Locate the cell with the specified text and output its (x, y) center coordinate. 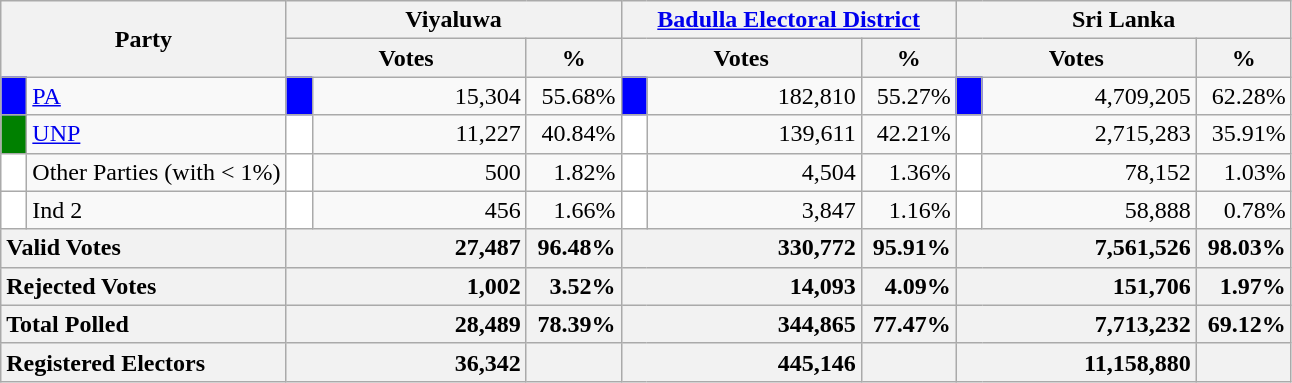
Registered Electors (144, 362)
14,093 (741, 286)
78,152 (1089, 172)
0.78% (1244, 210)
344,865 (741, 324)
27,487 (406, 248)
3.52% (574, 286)
Rejected Votes (144, 286)
151,706 (1076, 286)
55.68% (574, 96)
445,146 (741, 362)
7,713,232 (1076, 324)
4,709,205 (1089, 96)
1.36% (908, 172)
1.16% (908, 210)
UNP (156, 134)
1.66% (574, 210)
Sri Lanka (1124, 20)
78.39% (574, 324)
456 (419, 210)
58,888 (1089, 210)
35.91% (1244, 134)
62.28% (1244, 96)
Viyaluwa (454, 20)
Party (144, 39)
1.82% (574, 172)
1.97% (1244, 286)
3,847 (754, 210)
Valid Votes (144, 248)
28,489 (406, 324)
Other Parties (with < 1%) (156, 172)
1.03% (1244, 172)
55.27% (908, 96)
11,227 (419, 134)
2,715,283 (1089, 134)
Badulla Electoral District (788, 20)
PA (156, 96)
Ind 2 (156, 210)
500 (419, 172)
Total Polled (144, 324)
98.03% (1244, 248)
4,504 (754, 172)
330,772 (741, 248)
36,342 (406, 362)
96.48% (574, 248)
4.09% (908, 286)
139,611 (754, 134)
77.47% (908, 324)
7,561,526 (1076, 248)
95.91% (908, 248)
15,304 (419, 96)
40.84% (574, 134)
42.21% (908, 134)
1,002 (406, 286)
182,810 (754, 96)
11,158,880 (1076, 362)
69.12% (1244, 324)
